From the cell containing the given text, extract its center point as (x, y) coordinate. 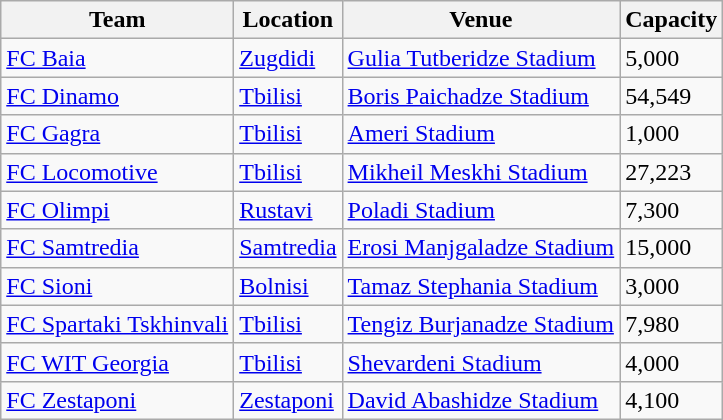
54,549 (672, 96)
Zestaponi (288, 400)
FC Spartaki Tskhinvali (118, 324)
Location (288, 20)
3,000 (672, 286)
FC Baia (118, 58)
FC Gagra (118, 134)
7,300 (672, 210)
Team (118, 20)
Zugdidi (288, 58)
Samtredia (288, 248)
FC Olimpi (118, 210)
Tengiz Burjanadze Stadium (481, 324)
7,980 (672, 324)
Mikheil Meskhi Stadium (481, 172)
Poladi Stadium (481, 210)
Bolnisi (288, 286)
Erosi Manjgaladze Stadium (481, 248)
FC Dinamo (118, 96)
FC Zestaponi (118, 400)
1,000 (672, 134)
Ameri Stadium (481, 134)
5,000 (672, 58)
Venue (481, 20)
FC Samtredia (118, 248)
FC Locomotive (118, 172)
Rustavi (288, 210)
Tamaz Stephania Stadium (481, 286)
15,000 (672, 248)
4,100 (672, 400)
Shevardeni Stadium (481, 362)
David Abashidze Stadium (481, 400)
FC WIT Georgia (118, 362)
4,000 (672, 362)
Capacity (672, 20)
FC Sioni (118, 286)
Gulia Tutberidze Stadium (481, 58)
27,223 (672, 172)
Boris Paichadze Stadium (481, 96)
